Return the (x, y) coordinate for the center point of the cell that contains the specified text.  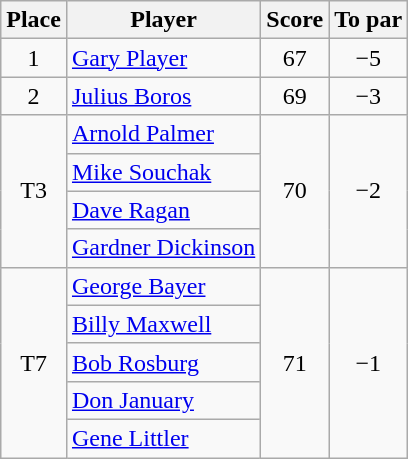
−2 (368, 191)
2 (34, 96)
Gene Littler (163, 438)
Billy Maxwell (163, 324)
−1 (368, 362)
Mike Souchak (163, 172)
−3 (368, 96)
Gary Player (163, 58)
Julius Boros (163, 96)
T3 (34, 191)
70 (295, 191)
1 (34, 58)
T7 (34, 362)
Don January (163, 400)
Bob Rosburg (163, 362)
George Bayer (163, 286)
69 (295, 96)
−5 (368, 58)
Place (34, 20)
71 (295, 362)
Player (163, 20)
Arnold Palmer (163, 134)
67 (295, 58)
Gardner Dickinson (163, 248)
Dave Ragan (163, 210)
To par (368, 20)
Score (295, 20)
